Output the [x, y] coordinate of the center of the cell containing the given text.  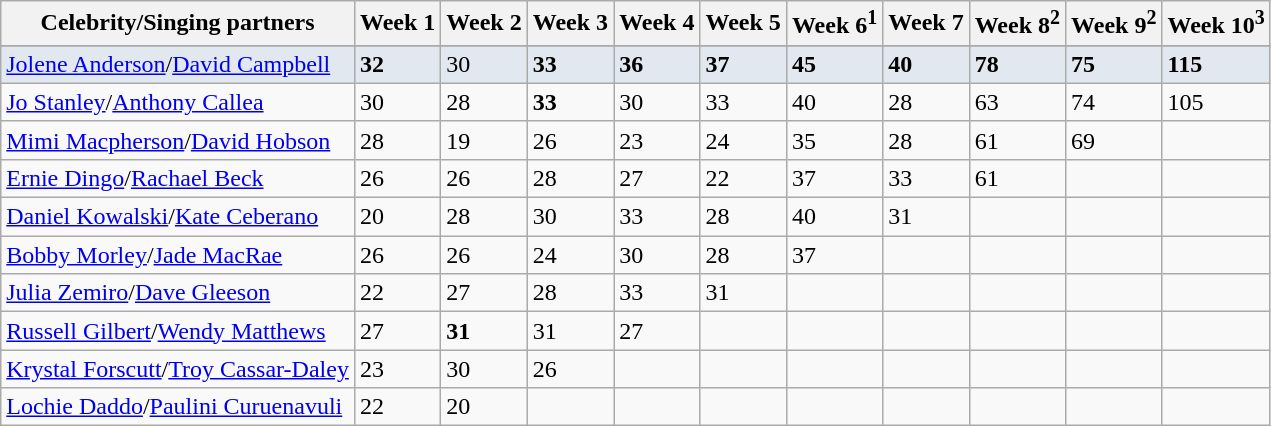
Week 82 [1017, 24]
Ernie Dingo/Rachael Beck [178, 178]
Week 7 [926, 24]
Week 5 [743, 24]
74 [1114, 102]
19 [484, 140]
Krystal Forscutt/Troy Cassar-Daley [178, 369]
Julia Zemiro/Dave Gleeson [178, 293]
Week 3 [570, 24]
78 [1017, 64]
45 [834, 64]
69 [1114, 140]
Week 2 [484, 24]
105 [1216, 102]
Lochie Daddo/Paulini Curuenavuli [178, 407]
32 [397, 64]
Bobby Morley/Jade MacRae [178, 255]
Week 61 [834, 24]
Week 1 [397, 24]
75 [1114, 64]
Daniel Kowalski/Kate Ceberano [178, 217]
Mimi Macpherson/David Hobson [178, 140]
Celebrity/Singing partners [178, 24]
Jolene Anderson/David Campbell [178, 64]
36 [657, 64]
35 [834, 140]
Week 103 [1216, 24]
Russell Gilbert/Wendy Matthews [178, 331]
Week 4 [657, 24]
63 [1017, 102]
Jo Stanley/Anthony Callea [178, 102]
115 [1216, 64]
Week 92 [1114, 24]
